Identify which cell holds the provided text, then report its (X, Y) central coordinate. 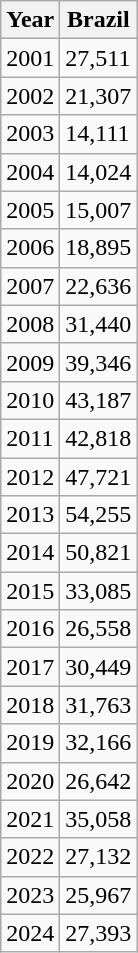
2007 (30, 286)
2002 (30, 96)
33,085 (98, 591)
15,007 (98, 210)
14,024 (98, 172)
2009 (30, 362)
2019 (30, 743)
2004 (30, 172)
2013 (30, 515)
2023 (30, 895)
2001 (30, 58)
22,636 (98, 286)
2018 (30, 705)
27,132 (98, 857)
2008 (30, 324)
2024 (30, 933)
2011 (30, 438)
35,058 (98, 819)
39,346 (98, 362)
2017 (30, 667)
2010 (30, 400)
2006 (30, 248)
42,818 (98, 438)
43,187 (98, 400)
2021 (30, 819)
2005 (30, 210)
14,111 (98, 134)
31,763 (98, 705)
2003 (30, 134)
2020 (30, 781)
26,558 (98, 629)
2016 (30, 629)
50,821 (98, 553)
30,449 (98, 667)
47,721 (98, 477)
32,166 (98, 743)
25,967 (98, 895)
2015 (30, 591)
2014 (30, 553)
31,440 (98, 324)
26,642 (98, 781)
18,895 (98, 248)
Brazil (98, 20)
2012 (30, 477)
2022 (30, 857)
Year (30, 20)
54,255 (98, 515)
21,307 (98, 96)
27,511 (98, 58)
27,393 (98, 933)
